From the cell containing the given text, extract its center point as (X, Y) coordinate. 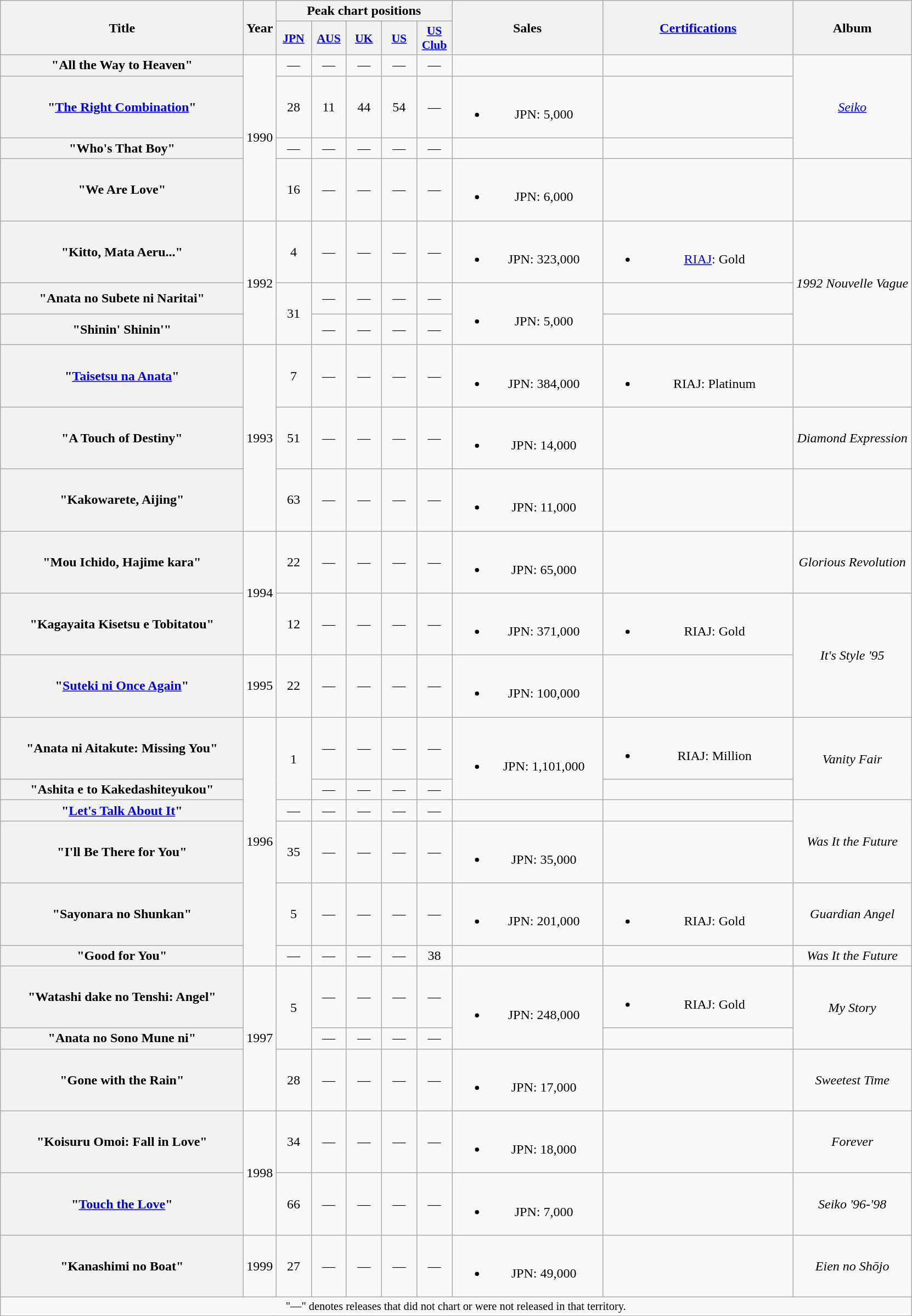
1995 (260, 686)
"Good for You" (122, 955)
27 (294, 1266)
JPN (294, 38)
JPN: 65,000 (528, 562)
51 (294, 438)
1994 (260, 593)
"A Touch of Destiny" (122, 438)
Album (853, 27)
1998 (260, 1173)
Forever (853, 1141)
"Ashita e to Kakedashiteyukou" (122, 790)
JPN: 323,000 (528, 251)
JPN: 18,000 (528, 1141)
"Anata ni Aitakute: Missing You" (122, 749)
My Story (853, 1008)
Seiko '96-'98 (853, 1204)
"Anata no Sono Mune ni" (122, 1038)
"Touch the Love" (122, 1204)
"The Right Combination" (122, 106)
Seiko (853, 106)
JPN: 14,000 (528, 438)
Guardian Angel (853, 914)
1992 (260, 283)
"Let's Talk About It" (122, 811)
JPN: 248,000 (528, 1008)
1992 Nouvelle Vague (853, 283)
UK (364, 38)
"Sayonara no Shunkan" (122, 914)
Year (260, 27)
16 (294, 190)
"Kagayaita Kisetsu e Tobitatou" (122, 625)
66 (294, 1204)
63 (294, 499)
JPN: 1,101,000 (528, 758)
Vanity Fair (853, 758)
1997 (260, 1038)
"Taisetsu na Anata" (122, 375)
"I'll Be There for You" (122, 852)
Glorious Revolution (853, 562)
Eien no Shōjo (853, 1266)
USClub (434, 38)
"Watashi dake no Tenshi: Angel" (122, 997)
US (399, 38)
54 (399, 106)
RIAJ: Million (698, 749)
Peak chart positions (364, 11)
34 (294, 1141)
JPN: 49,000 (528, 1266)
JPN: 7,000 (528, 1204)
"We Are Love" (122, 190)
1996 (260, 842)
4 (294, 251)
Title (122, 27)
31 (294, 314)
"Kakowarete, Aijing" (122, 499)
"Mou Ichido, Hajime kara" (122, 562)
JPN: 201,000 (528, 914)
1999 (260, 1266)
"Suteki ni Once Again" (122, 686)
"Anata no Subete ni Naritai" (122, 299)
12 (294, 625)
Diamond Expression (853, 438)
"Who's That Boy" (122, 148)
7 (294, 375)
"Kanashimi no Boat" (122, 1266)
JPN: 100,000 (528, 686)
1990 (260, 138)
"All the Way to Heaven" (122, 65)
Sales (528, 27)
"Shinin' Shinin'" (122, 329)
"Gone with the Rain" (122, 1080)
38 (434, 955)
AUS (329, 38)
JPN: 384,000 (528, 375)
It's Style '95 (853, 655)
44 (364, 106)
"Koisuru Omoi: Fall in Love" (122, 1141)
JPN: 371,000 (528, 625)
"—" denotes releases that did not chart or were not released in that territory. (456, 1306)
1 (294, 758)
Certifications (698, 27)
"Kitto, Mata Aeru..." (122, 251)
JPN: 35,000 (528, 852)
JPN: 6,000 (528, 190)
Sweetest Time (853, 1080)
35 (294, 852)
JPN: 17,000 (528, 1080)
11 (329, 106)
JPN: 11,000 (528, 499)
RIAJ: Platinum (698, 375)
1993 (260, 438)
